Return (X, Y) of the center of cell containing provided text 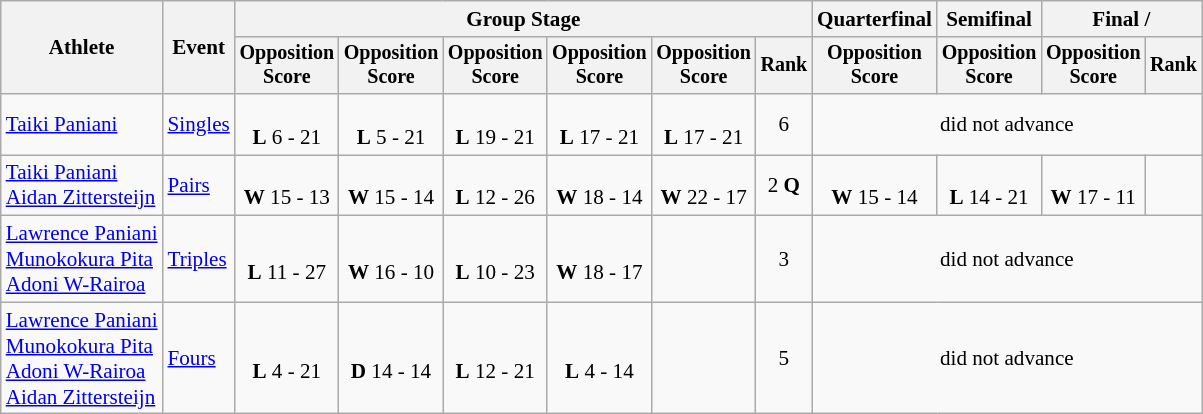
Final / (1121, 18)
3 (784, 259)
Pairs (199, 186)
L 10 - 23 (495, 259)
W 18 - 14 (599, 186)
L 5 - 21 (391, 124)
W 15 - 13 (287, 186)
L 4 - 14 (599, 358)
W 18 - 17 (599, 259)
Semifinal (989, 18)
L 14 - 21 (989, 186)
Quarterfinal (874, 18)
5 (784, 358)
W 16 - 10 (391, 259)
2 Q (784, 186)
L 12 - 21 (495, 358)
Taiki PanianiAidan Zittersteijn (82, 186)
Athlete (82, 48)
6 (784, 124)
Taiki Paniani (82, 124)
W 17 - 11 (1093, 186)
W 22 - 17 (704, 186)
Event (199, 48)
Lawrence PanianiMunokokura PitaAdoni W-RairoaAidan Zittersteijn (82, 358)
Lawrence PanianiMunokokura PitaAdoni W-Rairoa (82, 259)
L 11 - 27 (287, 259)
Group Stage (524, 18)
Fours (199, 358)
L 12 - 26 (495, 186)
Singles (199, 124)
L 4 - 21 (287, 358)
L 6 - 21 (287, 124)
Triples (199, 259)
L 19 - 21 (495, 124)
D 14 - 14 (391, 358)
